Locate the cell with the specified text and output its [X, Y] center coordinate. 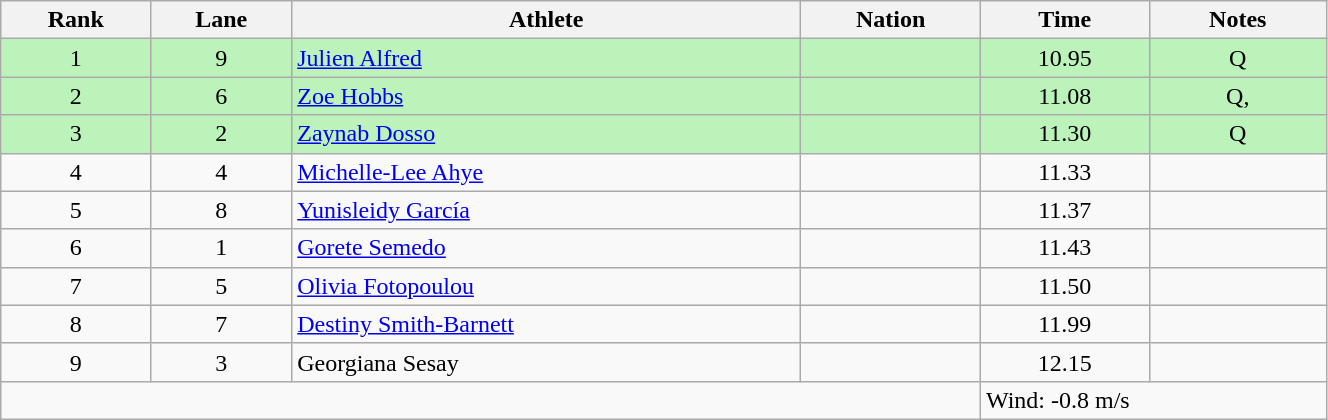
Wind: -0.8 m/s [1153, 400]
Julien Alfred [546, 58]
11.37 [1064, 210]
Time [1064, 20]
11.43 [1064, 248]
Michelle-Lee Ahye [546, 172]
Gorete Semedo [546, 248]
11.50 [1064, 286]
12.15 [1064, 362]
Olivia Fotopoulou [546, 286]
Q, [1238, 96]
11.99 [1064, 324]
11.33 [1064, 172]
Athlete [546, 20]
Zaynab Dosso [546, 134]
Rank [76, 20]
Nation [891, 20]
Destiny Smith-Barnett [546, 324]
Zoe Hobbs [546, 96]
Notes [1238, 20]
Lane [222, 20]
11.08 [1064, 96]
Yunisleidy García [546, 210]
11.30 [1064, 134]
Georgiana Sesay [546, 362]
10.95 [1064, 58]
